Return the [x, y] coordinate for the center point of the cell that contains the specified text.  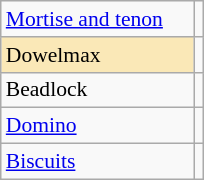
Beadlock [98, 90]
Mortise and tenon [98, 19]
Dowelmax [98, 55]
Biscuits [98, 162]
Domino [98, 126]
